Provide the [x, y] coordinate of the cell's center where the given text is located.  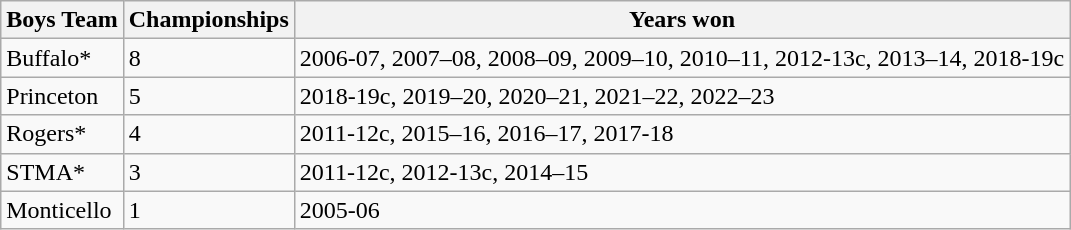
1 [208, 210]
2005-06 [682, 210]
STMA* [62, 172]
Monticello [62, 210]
2011-12c, 2012-13c, 2014–15 [682, 172]
Championships [208, 20]
Buffalo* [62, 58]
8 [208, 58]
5 [208, 96]
Rogers* [62, 134]
Boys Team [62, 20]
Princeton [62, 96]
4 [208, 134]
3 [208, 172]
2018-19c, 2019–20, 2020–21, 2021–22, 2022–23 [682, 96]
2006-07, 2007–08, 2008–09, 2009–10, 2010–11, 2012-13c, 2013–14, 2018-19c [682, 58]
2011-12c, 2015–16, 2016–17, 2017-18 [682, 134]
Years won [682, 20]
